Locate the cell with the specified text and output its [X, Y] center coordinate. 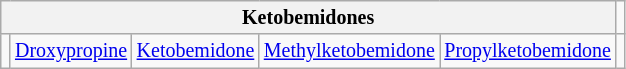
Ketobemidones [308, 18]
Ketobemidone [196, 52]
Methylketobemidone [349, 52]
Droxypropine [71, 52]
Propylketobemidone [528, 52]
